For the text-containing cell, return its midpoint in [x, y] coordinate format. 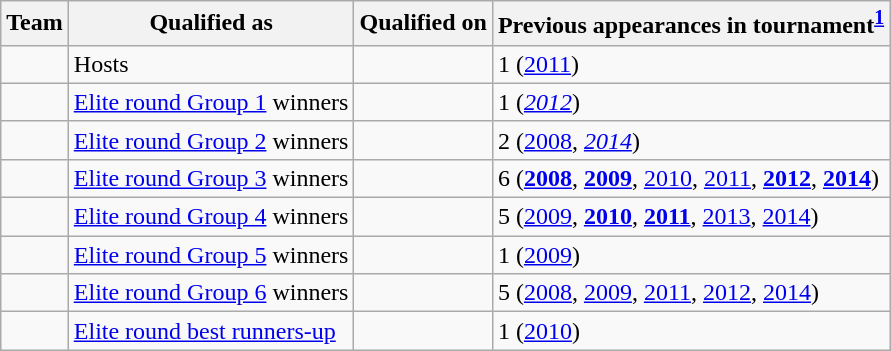
Elite round best runners-up [211, 331]
Qualified as [211, 24]
1 (2011) [690, 64]
1 (2010) [690, 331]
2 (2008, 2014) [690, 140]
1 (2009) [690, 255]
Qualified on [423, 24]
Previous appearances in tournament1 [690, 24]
Elite round Group 2 winners [211, 140]
1 (2012) [690, 102]
Team [35, 24]
Elite round Group 4 winners [211, 217]
6 (2008, 2009, 2010, 2011, 2012, 2014) [690, 178]
Elite round Group 1 winners [211, 102]
5 (2009, 2010, 2011, 2013, 2014) [690, 217]
Elite round Group 6 winners [211, 293]
Elite round Group 3 winners [211, 178]
Elite round Group 5 winners [211, 255]
5 (2008, 2009, 2011, 2012, 2014) [690, 293]
Hosts [211, 64]
